Determine the [x, y] coordinate at the center of the cell enclosing the given text.  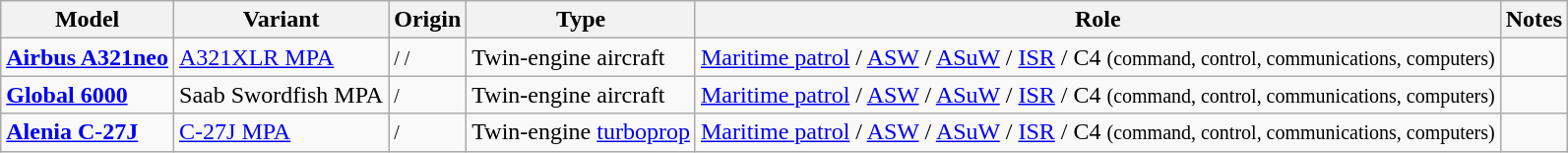
/ / [427, 57]
C-27J MPA [282, 132]
Variant [282, 20]
Airbus A321neo [88, 57]
Type [581, 20]
Origin [427, 20]
Global 6000 [88, 95]
Alenia C-27J [88, 132]
A321XLR MPA [282, 57]
Saab Swordfish MPA [282, 95]
Model [88, 20]
Notes [1534, 20]
Role [1098, 20]
Twin-engine turboprop [581, 132]
